Scan for the cell matching the given text and deliver its (X, Y) coordinate at center. 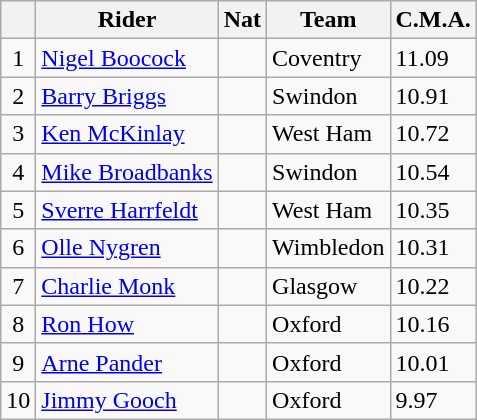
2 (18, 96)
4 (18, 172)
9.97 (433, 400)
5 (18, 210)
Ron How (127, 324)
Rider (127, 20)
Wimbledon (328, 248)
10.54 (433, 172)
9 (18, 362)
10.72 (433, 134)
Charlie Monk (127, 286)
10.91 (433, 96)
10.01 (433, 362)
Arne Pander (127, 362)
10 (18, 400)
1 (18, 58)
11.09 (433, 58)
Ken McKinlay (127, 134)
10.31 (433, 248)
6 (18, 248)
C.M.A. (433, 20)
Coventry (328, 58)
Barry Briggs (127, 96)
Olle Nygren (127, 248)
3 (18, 134)
Nat (242, 20)
Sverre Harrfeldt (127, 210)
8 (18, 324)
Nigel Boocock (127, 58)
Team (328, 20)
Glasgow (328, 286)
Mike Broadbanks (127, 172)
10.22 (433, 286)
Jimmy Gooch (127, 400)
7 (18, 286)
10.35 (433, 210)
10.16 (433, 324)
